Extract the (X, Y) coordinate from the center of the cell holding the provided text.  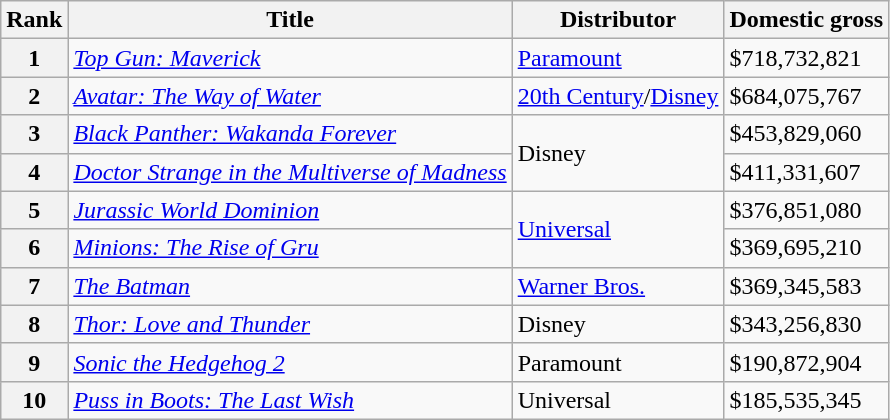
$190,872,904 (806, 362)
$718,732,821 (806, 58)
Avatar: The Way of Water (290, 96)
$343,256,830 (806, 324)
Title (290, 20)
$376,851,080 (806, 210)
7 (34, 286)
$684,075,767 (806, 96)
$453,829,060 (806, 134)
Puss in Boots: The Last Wish (290, 400)
Doctor Strange in the Multiverse of Madness (290, 172)
10 (34, 400)
Jurassic World Dominion (290, 210)
9 (34, 362)
Rank (34, 20)
Minions: The Rise of Gru (290, 248)
Black Panther: Wakanda Forever (290, 134)
$369,695,210 (806, 248)
6 (34, 248)
$369,345,583 (806, 286)
2 (34, 96)
20th Century/Disney (618, 96)
Top Gun: Maverick (290, 58)
8 (34, 324)
Domestic gross (806, 20)
1 (34, 58)
$185,535,345 (806, 400)
The Batman (290, 286)
Distributor (618, 20)
Warner Bros. (618, 286)
Thor: Love and Thunder (290, 324)
4 (34, 172)
5 (34, 210)
Sonic the Hedgehog 2 (290, 362)
$411,331,607 (806, 172)
3 (34, 134)
